Capture the cell that displays the provided text and extract its (X, Y) central coordinate. 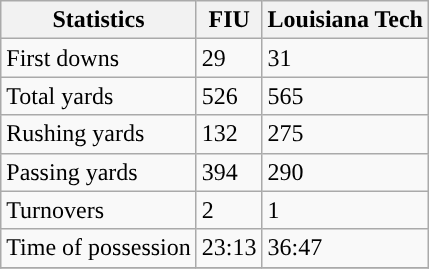
526 (229, 96)
Turnovers (99, 210)
Statistics (99, 20)
290 (345, 172)
Louisiana Tech (345, 20)
FIU (229, 20)
Total yards (99, 96)
394 (229, 172)
275 (345, 134)
First downs (99, 58)
Time of possession (99, 248)
29 (229, 58)
Rushing yards (99, 134)
1 (345, 210)
23:13 (229, 248)
2 (229, 210)
132 (229, 134)
Passing yards (99, 172)
31 (345, 58)
565 (345, 96)
36:47 (345, 248)
